Extract the (X, Y) coordinate from the center of the cell holding the provided text.  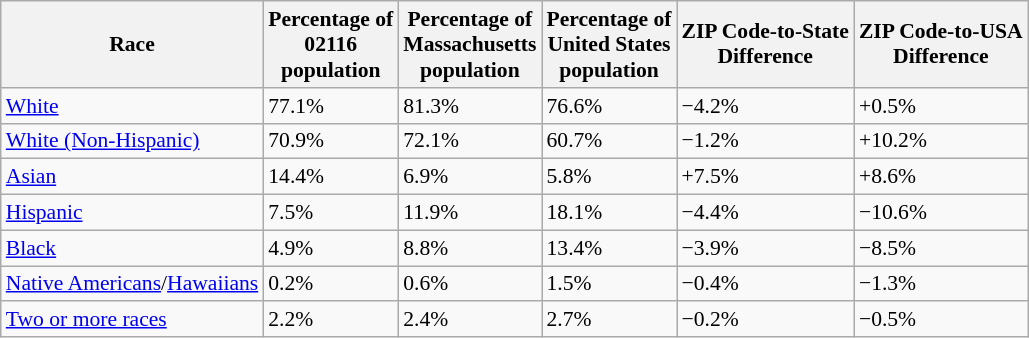
14.4% (330, 177)
−1.3% (941, 284)
+8.6% (941, 177)
−8.5% (941, 248)
Percentage ofUnited Statespopulation (610, 44)
+7.5% (764, 177)
White (Non-Hispanic) (132, 141)
+0.5% (941, 106)
−4.4% (764, 213)
Race (132, 44)
ZIP Code-to-StateDifference (764, 44)
2.2% (330, 320)
Two or more races (132, 320)
7.5% (330, 213)
76.6% (610, 106)
13.4% (610, 248)
18.1% (610, 213)
2.7% (610, 320)
Black (132, 248)
Percentage ofMassachusettspopulation (470, 44)
1.5% (610, 284)
−0.4% (764, 284)
77.1% (330, 106)
2.4% (470, 320)
−10.6% (941, 213)
81.3% (470, 106)
+10.2% (941, 141)
0.6% (470, 284)
−1.2% (764, 141)
ZIP Code-to-USADifference (941, 44)
70.9% (330, 141)
−0.2% (764, 320)
−4.2% (764, 106)
8.8% (470, 248)
Percentage of 02116population (330, 44)
6.9% (470, 177)
60.7% (610, 141)
11.9% (470, 213)
5.8% (610, 177)
−0.5% (941, 320)
White (132, 106)
Native Americans/Hawaiians (132, 284)
4.9% (330, 248)
−3.9% (764, 248)
72.1% (470, 141)
0.2% (330, 284)
Hispanic (132, 213)
Asian (132, 177)
